Extract the [x, y] coordinate from the center of the cell holding the provided text.  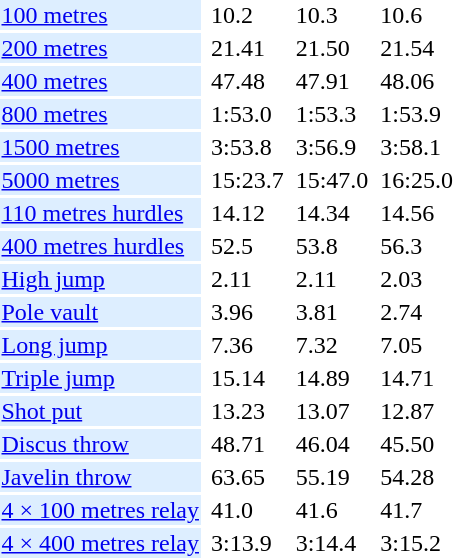
15:23.7 [247, 180]
53.8 [332, 246]
15:47.0 [332, 180]
46.04 [332, 444]
Shot put [100, 411]
47.48 [247, 81]
1:53.0 [247, 114]
200 metres [100, 48]
41.0 [247, 510]
Pole vault [100, 312]
800 metres [100, 114]
13.23 [247, 411]
High jump [100, 279]
13.07 [332, 411]
3.81 [332, 312]
3:53.8 [247, 147]
100 metres [100, 15]
52.5 [247, 246]
400 metres [100, 81]
1:53.3 [332, 114]
1500 metres [100, 147]
41.6 [332, 510]
Long jump [100, 345]
10.3 [332, 15]
3.96 [247, 312]
7.32 [332, 345]
110 metres hurdles [100, 213]
48.71 [247, 444]
4 × 100 metres relay [100, 510]
21.41 [247, 48]
3:13.9 [247, 543]
63.65 [247, 477]
7.36 [247, 345]
10.2 [247, 15]
5000 metres [100, 180]
14.89 [332, 378]
55.19 [332, 477]
3:14.4 [332, 543]
14.12 [247, 213]
Javelin throw [100, 477]
14.34 [332, 213]
3:56.9 [332, 147]
15.14 [247, 378]
4 × 400 metres relay [100, 543]
Discus throw [100, 444]
400 metres hurdles [100, 246]
47.91 [332, 81]
21.50 [332, 48]
Triple jump [100, 378]
